From the cell containing the given text, extract its center point as (x, y) coordinate. 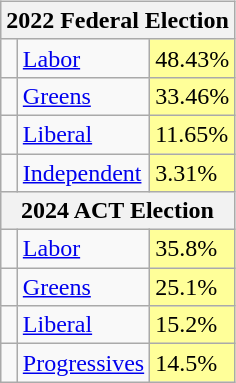
33.46% (192, 96)
25.1% (192, 287)
2024 ACT Election (118, 211)
Independent (83, 173)
15.2% (192, 325)
14.5% (192, 363)
Progressives (83, 363)
35.8% (192, 249)
3.31% (192, 173)
2022 Federal Election (118, 20)
11.65% (192, 134)
48.43% (192, 58)
